Scan for the cell matching the given text and deliver its (x, y) coordinate at center. 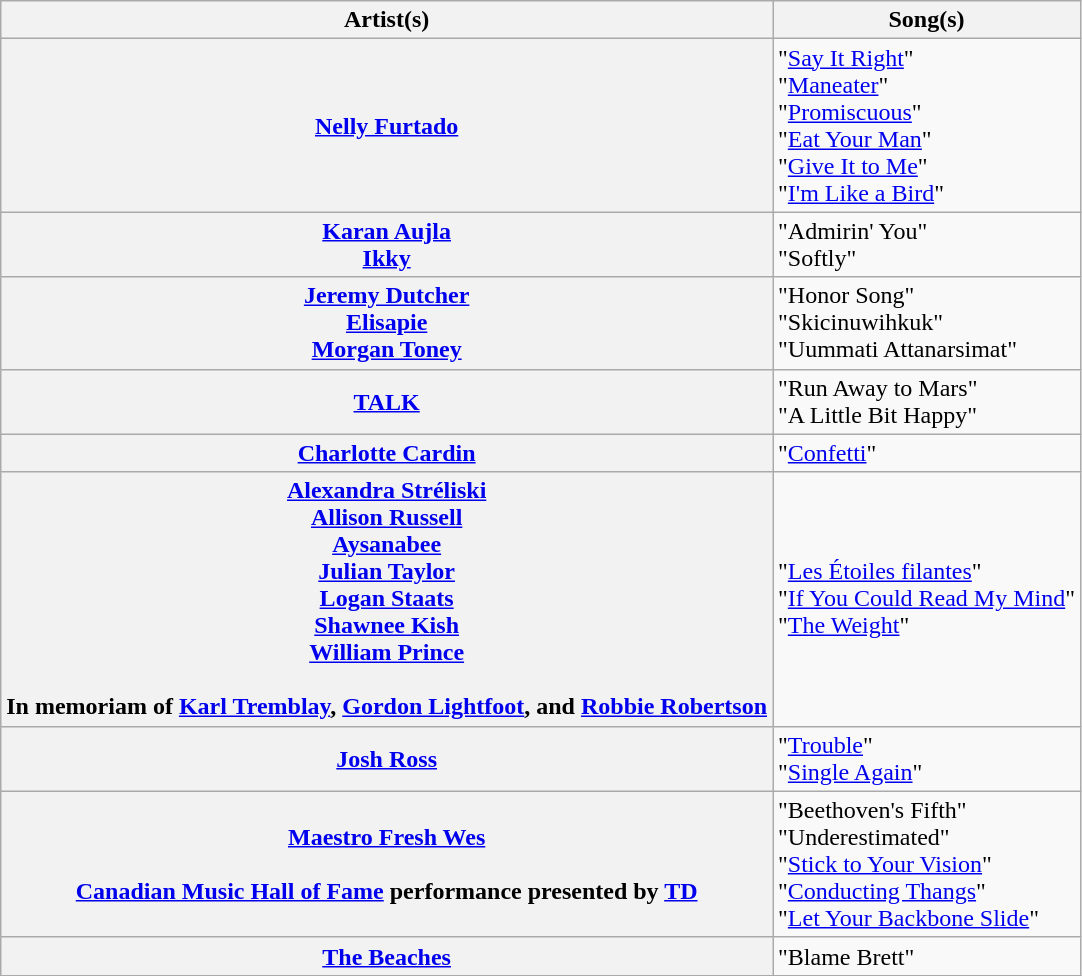
"Say It Right""Maneater""Promiscuous""Eat Your Man""Give It to Me""I'm Like a Bird" (927, 126)
TALK (387, 402)
"Beethoven's Fifth""Underestimated""Stick to Your Vision""Conducting Thangs""Let Your Backbone Slide" (927, 864)
Karan AujlaIkky (387, 244)
Jeremy DutcherElisapieMorgan Toney (387, 323)
Josh Ross (387, 758)
Song(s) (927, 20)
Maestro Fresh WesCanadian Music Hall of Fame performance presented by TD (387, 864)
"Run Away to Mars""A Little Bit Happy" (927, 402)
"Honor Song""Skicinuwihkuk""Uummati Attanarsimat" (927, 323)
"Confetti" (927, 453)
"Trouble""Single Again" (927, 758)
Nelly Furtado (387, 126)
"Blame Brett" (927, 956)
"Les Étoiles filantes""If You Could Read My Mind""The Weight" (927, 599)
Artist(s) (387, 20)
The Beaches (387, 956)
"Admirin' You""Softly" (927, 244)
Charlotte Cardin (387, 453)
